From the cell containing the given text, extract its center point as [x, y] coordinate. 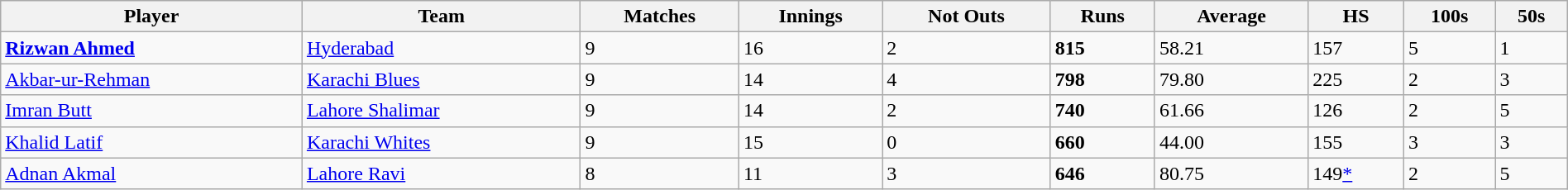
8 [660, 173]
100s [1451, 17]
Lahore Shalimar [441, 111]
HS [1356, 17]
Average [1231, 17]
4 [966, 79]
660 [1102, 142]
Team [441, 17]
Matches [660, 17]
815 [1102, 48]
157 [1356, 48]
Khalid Latif [152, 142]
Hyderabad [441, 48]
Imran Butt [152, 111]
15 [810, 142]
Not Outs [966, 17]
155 [1356, 142]
Akbar-ur-Rehman [152, 79]
646 [1102, 173]
61.66 [1231, 111]
225 [1356, 79]
Player [152, 17]
Adnan Akmal [152, 173]
44.00 [1231, 142]
149* [1356, 173]
16 [810, 48]
Karachi Blues [441, 79]
Lahore Ravi [441, 173]
Rizwan Ahmed [152, 48]
Innings [810, 17]
740 [1102, 111]
58.21 [1231, 48]
0 [966, 142]
126 [1356, 111]
79.80 [1231, 79]
Runs [1102, 17]
Karachi Whites [441, 142]
80.75 [1231, 173]
50s [1532, 17]
11 [810, 173]
798 [1102, 79]
1 [1532, 48]
